Search for the cell housing the specified text and yield its [X, Y] center coordinate. 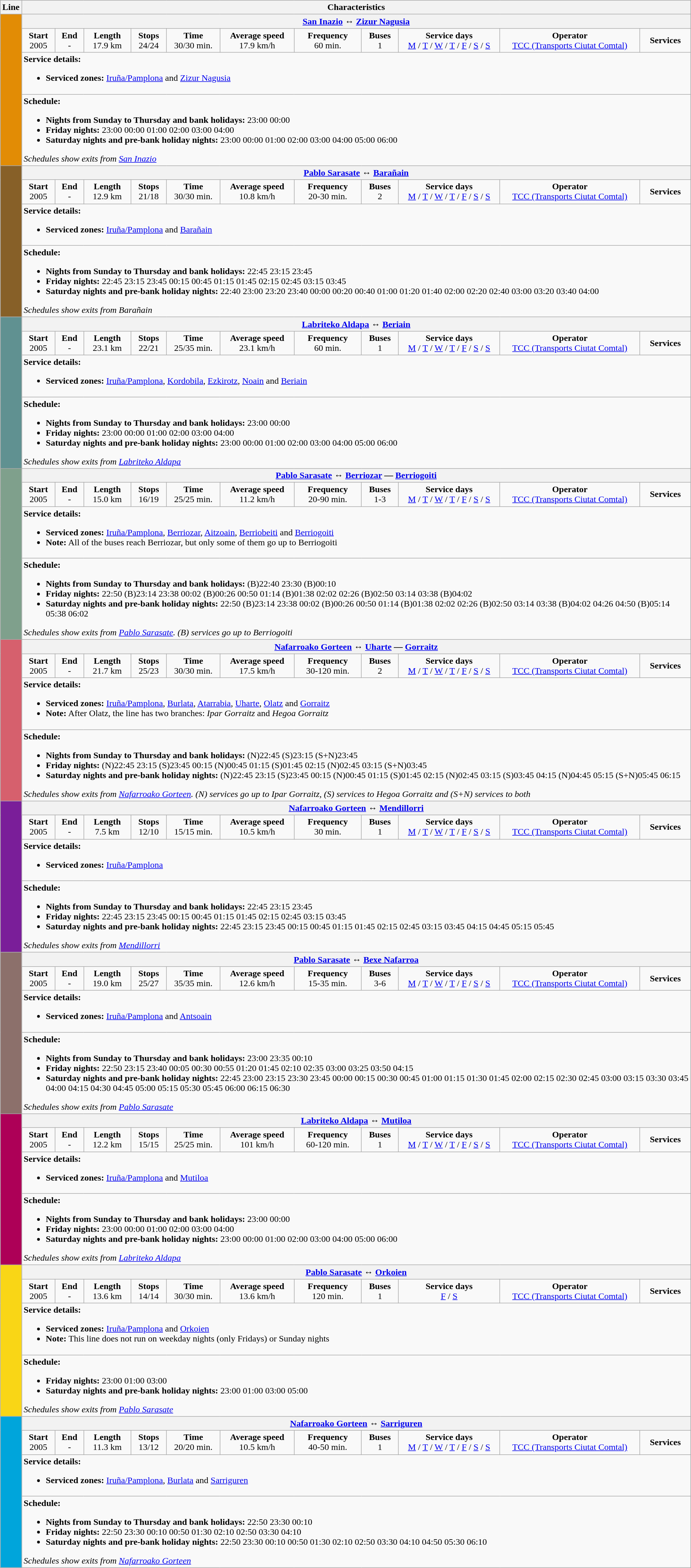
Schedule:Friday nights: 23:00 01:00 03:00Saturday nights and pre-bank holiday nights: 23:00 01:00 03:00 05:00Schedules show exits from Pablo Sarasate [356, 1386]
Frequency15-35 min. [328, 978]
Service details:Serviced zones: Iruña/Pamplona and Zizur Nagusia [356, 73]
Frequency20-30 min. [328, 192]
San Inazio ↔ Zizur Nagusia [356, 21]
Length13.6 km [107, 1291]
Time25/35 min. [193, 343]
Length17.9 km [107, 41]
Pablo Sarasate ↔ Barañain [356, 173]
Service details:Serviced zones: Iruña/Pamplona [356, 860]
Frequency30-120 min. [328, 666]
Length12.9 km [107, 192]
Labriteko Aldapa ↔ Beriain [356, 324]
Average speed17.5 km/h [257, 666]
Time35/35 min. [193, 978]
Characteristics [356, 7]
Average speed13.6 km/h [257, 1291]
Time15/15 min. [193, 827]
Time20/20 min. [193, 1443]
Line [11, 7]
Stops22/21 [148, 343]
Pablo Sarasate ↔ Orkoien [356, 1272]
Service details:Serviced zones: Iruña/Pamplona and Antsoain [356, 1011]
Stops13/12 [148, 1443]
Frequency20-90 min. [328, 494]
Stops24/24 [148, 41]
Nafarroako Gorteen ↔ Mendillorri [356, 808]
Stops25/23 [148, 666]
Nafarroako Gorteen ↔ Uharte — Gorraitz [356, 647]
Stops12/10 [148, 827]
Length11.3 km [107, 1443]
Average speed11.2 km/h [257, 494]
Average speed17.9 km/h [257, 41]
Service daysF / S [449, 1291]
Nafarroako Gorteen ↔ Sarriguren [356, 1423]
Length21.7 km [107, 666]
Average speed10.8 km/h [257, 192]
Stops15/15 [148, 1140]
Service details:Serviced zones: Iruña/Pamplona and Mutiloa [356, 1172]
Service details:Serviced zones: Iruña/Pamplona, Kordobila, Ezkirotz, Noain and Beriain [356, 376]
Length23.1 km [107, 343]
Stops21/18 [148, 192]
Frequency60-120 min. [328, 1140]
Service details:Serviced zones: Iruña/Pamplona and Barañain [356, 224]
Average speed12.6 km/h [257, 978]
Average speed23.1 km/h [257, 343]
Length19.0 km [107, 978]
Stops25/27 [148, 978]
Buses3-6 [380, 978]
Length7.5 km [107, 827]
Length12.2 km [107, 1140]
Average speed101 km/h [257, 1140]
Pablo Sarasate ↔ Bexe Nafarroa [356, 959]
Service details:Serviced zones: Iruña/Pamplona and OrkoienNote: This line does not run on weekday nights (only Fridays) or Sunday nights [356, 1329]
Buses1-3 [380, 494]
Stops16/19 [148, 494]
Length15.0 km [107, 494]
Labriteko Aldapa ↔ Mutiloa [356, 1121]
Frequency40-50 min. [328, 1443]
Service details:Serviced zones: Iruña/Pamplona, Burlata and Sarriguren [356, 1475]
Pablo Sarasate ↔ Berriozar — Berriogoiti [356, 476]
Stops14/14 [148, 1291]
Frequency30 min. [328, 827]
Frequency120 min. [328, 1291]
